Search for the cell housing the specified text and yield its (X, Y) center coordinate. 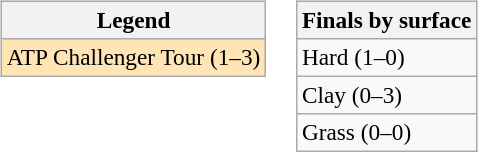
Grass (0–0) (387, 133)
Hard (1–0) (387, 57)
ATP Challenger Tour (1–3) (133, 57)
Legend (133, 20)
Clay (0–3) (387, 95)
Finals by surface (387, 20)
